Search for the cell housing the specified text and yield its [X, Y] center coordinate. 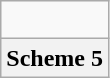
Scheme 5 [55, 58]
